Return the [x, y] coordinate for the center point of the cell that contains the specified text.  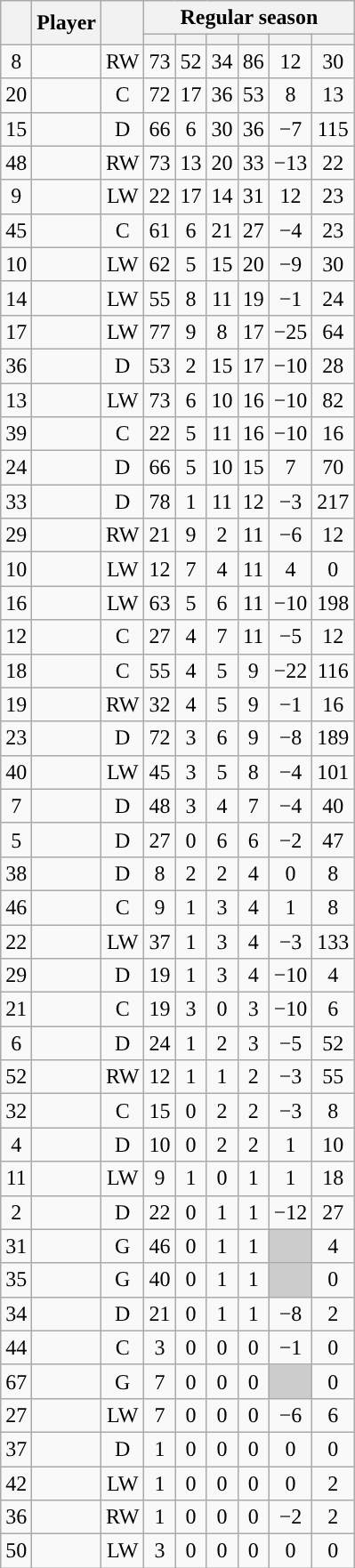
217 [333, 502]
67 [16, 1381]
Regular season [249, 18]
−9 [290, 264]
−13 [290, 163]
64 [333, 332]
Player [67, 23]
78 [160, 502]
50 [16, 1551]
82 [333, 399]
35 [16, 1280]
115 [333, 129]
198 [333, 603]
47 [333, 840]
133 [333, 942]
−12 [290, 1212]
38 [16, 873]
77 [160, 332]
63 [160, 603]
86 [253, 61]
61 [160, 230]
62 [160, 264]
101 [333, 772]
−25 [290, 332]
189 [333, 738]
44 [16, 1347]
−22 [290, 671]
42 [16, 1483]
70 [333, 468]
−7 [290, 129]
116 [333, 671]
39 [16, 434]
28 [333, 366]
